Provide the (X, Y) coordinate of the cell's center where the given text is located.  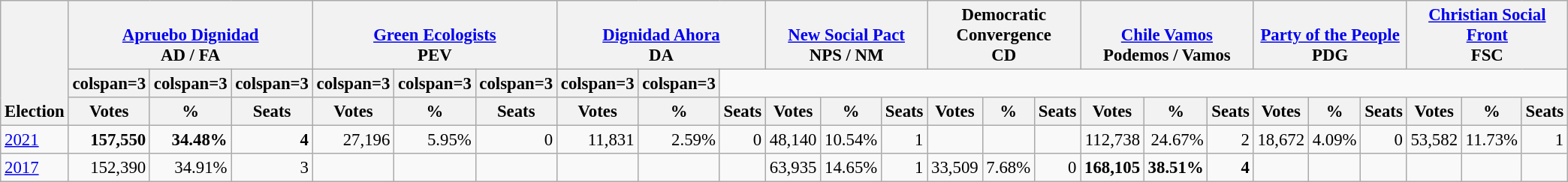
5.95% (435, 140)
14.65% (852, 168)
DemocraticConvergenceCD (1004, 35)
7.68% (1008, 168)
2017 (35, 168)
112,738 (1113, 140)
4.09% (1334, 140)
27,196 (353, 140)
34.48% (190, 140)
3 (272, 168)
53,582 (1434, 140)
11,831 (597, 140)
33,509 (955, 168)
2 (1230, 140)
24.67% (1176, 140)
2.59% (679, 140)
Election (35, 63)
New Social PactNPS / NM (846, 35)
10.54% (852, 140)
48,140 (793, 140)
152,390 (109, 168)
2021 (35, 140)
157,550 (109, 140)
Party of the PeoplePDG (1330, 35)
Apruebo DignidadAD / FA (191, 35)
63,935 (793, 168)
168,105 (1113, 168)
Dignidad AhoraDA (661, 35)
11.73% (1491, 140)
Green EcologistsPEV (434, 35)
18,672 (1281, 140)
Chile VamosPodemos / Vamos (1167, 35)
34.91% (190, 168)
38.51% (1176, 168)
Christian Social FrontFSC (1487, 35)
